Find where the given text appears and provide that cell's center as (X, Y) coordinate. 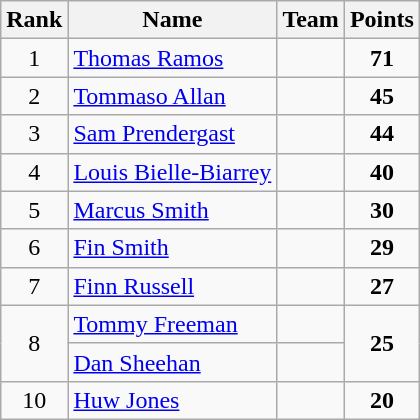
Sam Prendergast (172, 134)
2 (34, 96)
27 (382, 286)
Finn Russell (172, 286)
71 (382, 58)
Rank (34, 20)
25 (382, 343)
29 (382, 248)
10 (34, 400)
3 (34, 134)
8 (34, 343)
20 (382, 400)
Louis Bielle-Biarrey (172, 172)
Marcus Smith (172, 210)
Huw Jones (172, 400)
Tommy Freeman (172, 324)
Name (172, 20)
4 (34, 172)
30 (382, 210)
45 (382, 96)
Thomas Ramos (172, 58)
Fin Smith (172, 248)
40 (382, 172)
1 (34, 58)
44 (382, 134)
5 (34, 210)
6 (34, 248)
7 (34, 286)
Points (382, 20)
Dan Sheehan (172, 362)
Tommaso Allan (172, 96)
Team (311, 20)
